Find where the given text appears and provide that cell's center as (X, Y) coordinate. 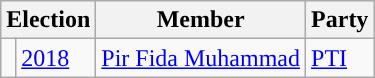
Member (201, 20)
2018 (56, 58)
Election (48, 20)
PTI (340, 58)
Party (340, 20)
Pir Fida Muhammad (201, 58)
